Return (x, y) of the center of cell containing provided text 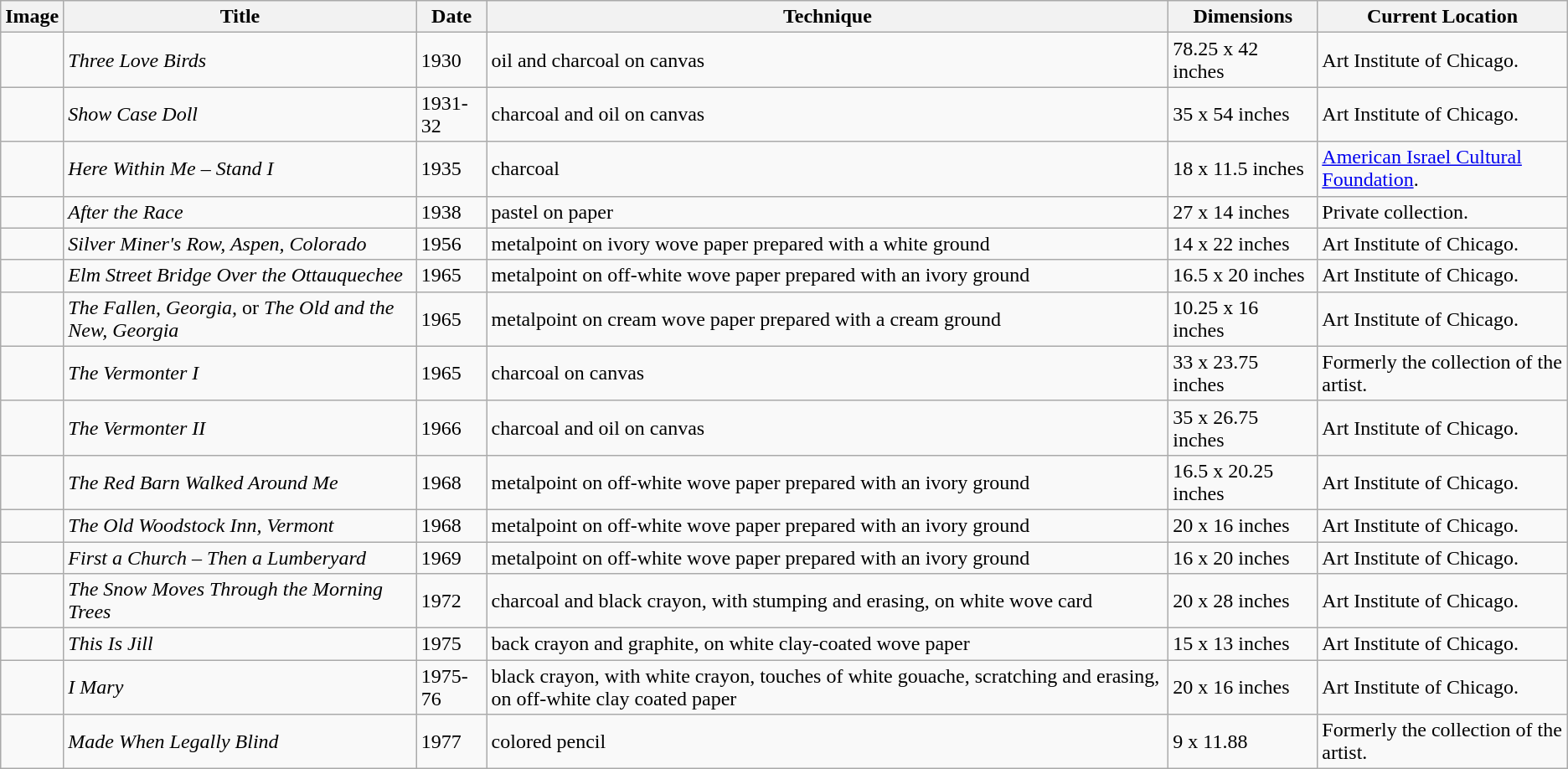
Silver Miner's Row, Aspen, Colorado (240, 244)
27 x 14 inches (1243, 212)
Title (240, 17)
charcoal (828, 169)
colored pencil (828, 742)
18 x 11.5 inches (1243, 169)
1975 (451, 644)
Here Within Me – Stand I (240, 169)
The Vermonter I (240, 374)
pastel on paper (828, 212)
Date (451, 17)
16.5 x 20.25 inches (1243, 483)
metalpoint on cream wove paper prepared with a cream ground (828, 318)
35 x 54 inches (1243, 114)
1977 (451, 742)
1966 (451, 427)
9 x 11.88 (1243, 742)
Three Love Birds (240, 60)
Image (32, 17)
1975-76 (451, 687)
1938 (451, 212)
Technique (828, 17)
The Red Barn Walked Around Me (240, 483)
metalpoint on ivory wove paper prepared with a white ground (828, 244)
33 x 23.75 inches (1243, 374)
After the Race (240, 212)
First a Church – Then a Lumberyard (240, 557)
1931-32 (451, 114)
Made When Legally Blind (240, 742)
Dimensions (1243, 17)
The Old Woodstock Inn, Vermont (240, 525)
15 x 13 inches (1243, 644)
35 x 26.75 inches (1243, 427)
Show Case Doll (240, 114)
charcoal on canvas (828, 374)
Private collection. (1442, 212)
78.25 x 42 inches (1243, 60)
oil and charcoal on canvas (828, 60)
back crayon and graphite, on white clay-coated wove paper (828, 644)
The Fallen, Georgia, or The Old and the New, Georgia (240, 318)
1935 (451, 169)
1969 (451, 557)
1972 (451, 601)
16.5 x 20 inches (1243, 276)
American Israel Cultural Foundation. (1442, 169)
black crayon, with white crayon, touches of white gouache, scratching and erasing, on off-white clay coated paper (828, 687)
1956 (451, 244)
This Is Jill (240, 644)
20 x 28 inches (1243, 601)
I Mary (240, 687)
charcoal and black crayon, with stumping and erasing, on white wove card (828, 601)
1930 (451, 60)
The Snow Moves Through the Morning Trees (240, 601)
Elm Street Bridge Over the Ottauquechee (240, 276)
14 x 22 inches (1243, 244)
10.25 x 16 inches (1243, 318)
Current Location (1442, 17)
The Vermonter II (240, 427)
16 x 20 inches (1243, 557)
